Detect which cell encompasses the target text, then output its (X, Y) center coordinate. 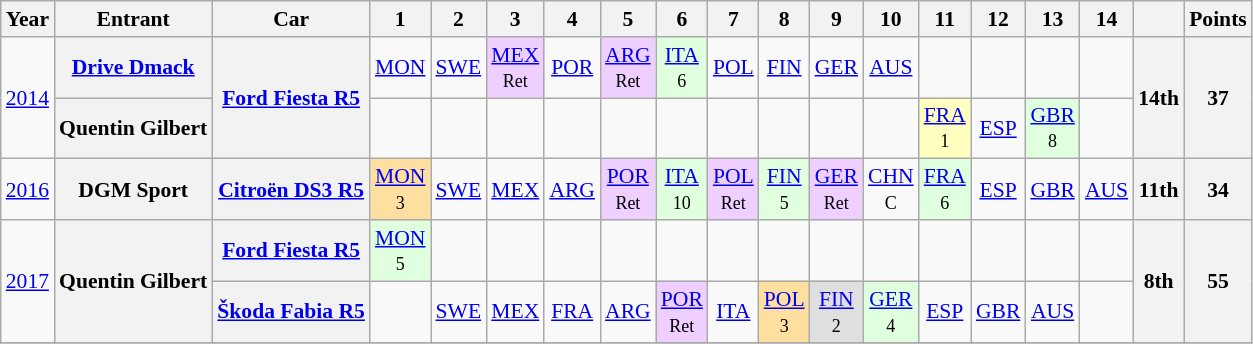
DGM Sport (133, 190)
Car (291, 19)
GERRet (836, 190)
FRA6 (945, 190)
FIN2 (836, 312)
2016 (28, 190)
13 (1052, 19)
14th (1158, 98)
11th (1158, 190)
2017 (28, 281)
9 (836, 19)
Citroën DS3 R5 (291, 190)
MON3 (400, 190)
10 (891, 19)
55 (1218, 281)
Points (1218, 19)
POR (572, 68)
Year (28, 19)
GER (836, 68)
2 (458, 19)
MEXRet (515, 68)
CHNC (891, 190)
FIN (784, 68)
11 (945, 19)
12 (998, 19)
GER4 (891, 312)
FRA (572, 312)
8th (1158, 281)
POLRet (734, 190)
8 (784, 19)
34 (1218, 190)
ITA (734, 312)
ITA10 (682, 190)
MON (400, 68)
1 (400, 19)
ARGRet (628, 68)
POL3 (784, 312)
7 (734, 19)
5 (628, 19)
4 (572, 19)
Entrant (133, 19)
2014 (28, 98)
3 (515, 19)
6 (682, 19)
Drive Dmack (133, 68)
Škoda Fabia R5 (291, 312)
14 (1106, 19)
POL (734, 68)
ITA6 (682, 68)
MON5 (400, 250)
FIN5 (784, 190)
37 (1218, 98)
FRA1 (945, 128)
GBR8 (1052, 128)
